Pinpoint the cell where the given text exists, returning its (X, Y) midpoint coordinate. 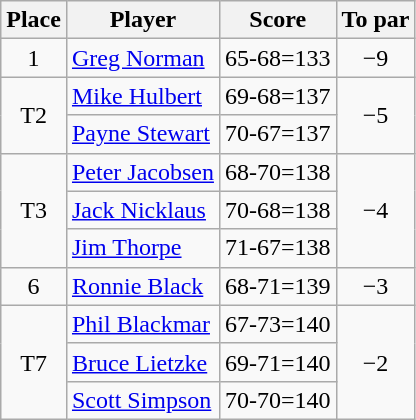
70-67=137 (278, 134)
−2 (376, 362)
65-68=133 (278, 58)
Mike Hulbert (142, 96)
70-70=140 (278, 400)
−4 (376, 210)
−9 (376, 58)
Greg Norman (142, 58)
T7 (34, 362)
Peter Jacobsen (142, 172)
70-68=138 (278, 210)
Jim Thorpe (142, 248)
1 (34, 58)
−5 (376, 115)
Ronnie Black (142, 286)
69-68=137 (278, 96)
69-71=140 (278, 362)
Phil Blackmar (142, 324)
Bruce Lietzke (142, 362)
Jack Nicklaus (142, 210)
T2 (34, 115)
68-70=138 (278, 172)
Payne Stewart (142, 134)
−3 (376, 286)
Player (142, 20)
67-73=140 (278, 324)
68-71=139 (278, 286)
Place (34, 20)
Scott Simpson (142, 400)
Score (278, 20)
T3 (34, 210)
71-67=138 (278, 248)
6 (34, 286)
To par (376, 20)
